Return the (x, y) coordinate for the center point of the cell that contains the specified text.  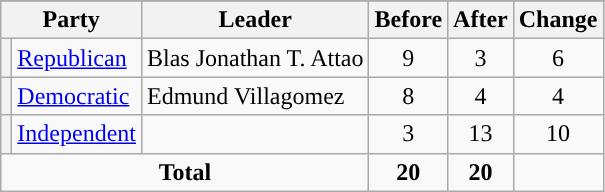
Party (72, 20)
Change (558, 20)
9 (408, 58)
Leader (254, 20)
10 (558, 134)
Edmund Villagomez (254, 96)
8 (408, 96)
Independent (77, 134)
Total (185, 172)
After (481, 20)
Republican (77, 58)
Before (408, 20)
6 (558, 58)
Democratic (77, 96)
13 (481, 134)
Blas Jonathan T. Attao (254, 58)
